Determine the [X, Y] coordinate at the center of the cell enclosing the given text.  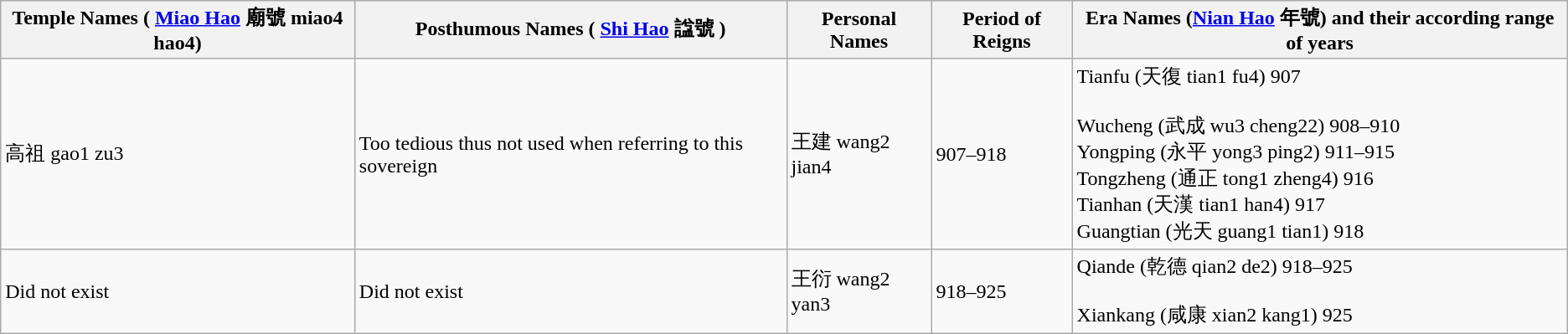
Too tedious thus not used when referring to this sovereign [570, 154]
Personal Names [859, 30]
907–918 [1002, 154]
Qiande (乾德 qian2 de2) 918–925Xiankang (咸康 xian2 kang1) 925 [1320, 291]
Era Names (Nian Hao 年號) and their according range of years [1320, 30]
918–925 [1002, 291]
王衍 wang2 yan3 [859, 291]
Temple Names ( Miao Hao 廟號 miao4 hao4) [178, 30]
Posthumous Names ( Shi Hao 諡號 ) [570, 30]
王建 wang2 jian4 [859, 154]
Period of Reigns [1002, 30]
高祖 gao1 zu3 [178, 154]
